Detect which cell encompasses the target text, then output its (x, y) center coordinate. 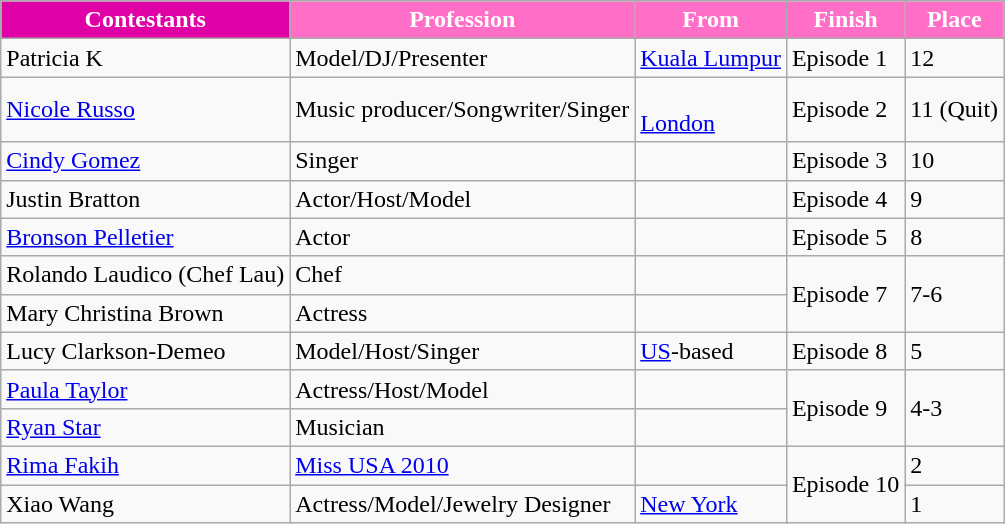
2 (954, 465)
Model/Host/Singer (462, 351)
Actor/Host/Model (462, 199)
Miss USA 2010 (462, 465)
Mary Christina Brown (146, 313)
Episode 9 (845, 408)
Episode 4 (845, 199)
Nicole Russo (146, 110)
Episode 3 (845, 161)
From (711, 20)
Kuala Lumpur (711, 58)
8 (954, 237)
Rima Fakih (146, 465)
Episode 8 (845, 351)
Paula Taylor (146, 389)
London (711, 110)
1 (954, 503)
Rolando Laudico (Chef Lau) (146, 275)
Bronson Pelletier (146, 237)
9 (954, 199)
Contestants (146, 20)
12 (954, 58)
Singer (462, 161)
Episode 10 (845, 484)
Episode 2 (845, 110)
4-3 (954, 408)
Lucy Clarkson-Demeo (146, 351)
Actress (462, 313)
Place (954, 20)
5 (954, 351)
Xiao Wang (146, 503)
Cindy Gomez (146, 161)
Ryan Star (146, 427)
10 (954, 161)
11 (Quit) (954, 110)
Musician (462, 427)
Music producer/Songwriter/Singer (462, 110)
Actress/Host/Model (462, 389)
Actor (462, 237)
Model/DJ/Presenter (462, 58)
New York (711, 503)
7-6 (954, 294)
Episode 7 (845, 294)
Justin Bratton (146, 199)
Episode 1 (845, 58)
Patricia K (146, 58)
Episode 5 (845, 237)
US-based (711, 351)
Chef (462, 275)
Profession (462, 20)
Actress/Model/Jewelry Designer (462, 503)
Finish (845, 20)
